Return the (X, Y) coordinate for the center point of the cell that contains the specified text.  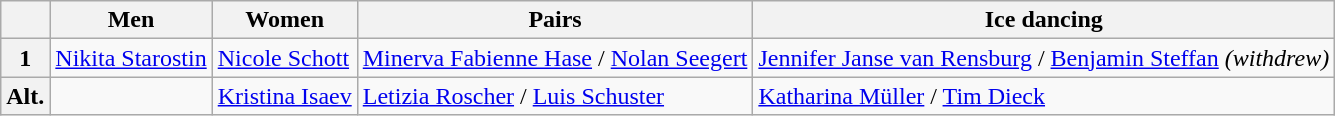
Minerva Fabienne Hase / Nolan Seegert (555, 58)
Ice dancing (1044, 20)
1 (26, 58)
Women (284, 20)
Letizia Roscher / Luis Schuster (555, 96)
Jennifer Janse van Rensburg / Benjamin Steffan (withdrew) (1044, 58)
Pairs (555, 20)
Nikita Starostin (131, 58)
Men (131, 20)
Kristina Isaev (284, 96)
Alt. (26, 96)
Nicole Schott (284, 58)
Katharina Müller / Tim Dieck (1044, 96)
